Search for the cell housing the specified text and yield its (x, y) center coordinate. 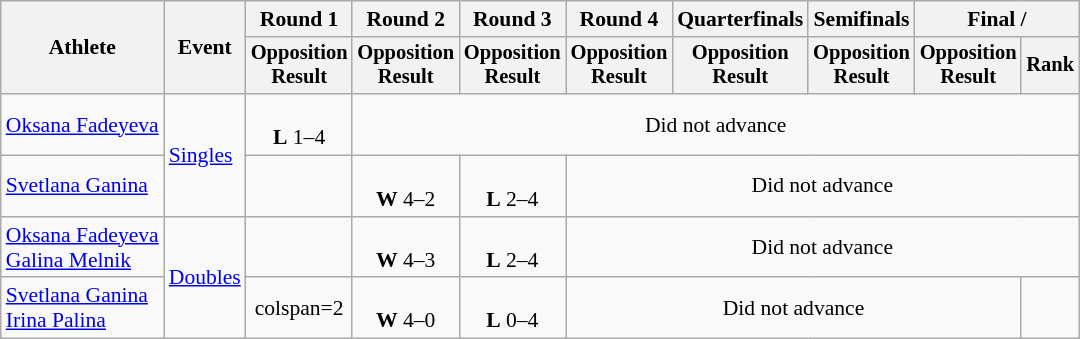
colspan=2 (300, 308)
Doubles (205, 278)
Singles (205, 155)
W 4–2 (406, 186)
Athlete (82, 48)
Oksana Fadeyeva (82, 124)
Round 1 (300, 19)
Svetlana GaninaIrina Palina (82, 308)
Oksana FadeyevaGalina Melnik (82, 248)
Round 3 (512, 19)
L 1–4 (300, 124)
W 4–3 (406, 248)
Event (205, 48)
Round 4 (620, 19)
W 4–0 (406, 308)
L 0–4 (512, 308)
Rank (1050, 66)
Round 2 (406, 19)
Semifinals (862, 19)
Final / (997, 19)
Quarterfinals (740, 19)
Svetlana Ganina (82, 186)
